Provide the (X, Y) coordinate of the cell's center where the given text is located.  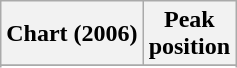
Chart (2006) (72, 34)
Peak position (189, 34)
